Capture the cell that displays the provided text and extract its (x, y) central coordinate. 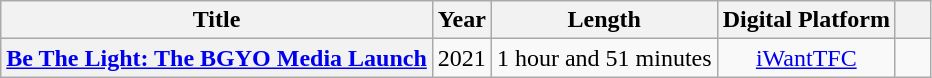
iWantTFC (806, 58)
Title (217, 20)
Be The Light: The BGYO Media Launch (217, 58)
Year (462, 20)
Length (604, 20)
Digital Platform (806, 20)
1 hour and 51 minutes (604, 58)
2021 (462, 58)
